Output the (X, Y) coordinate of the center of the cell containing the given text.  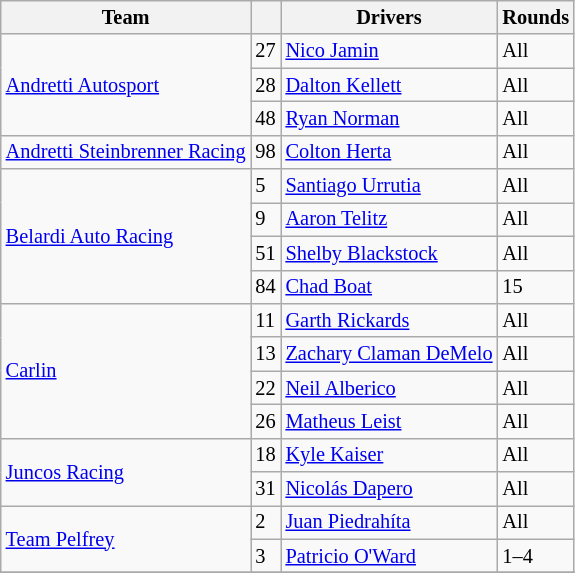
5 (265, 186)
Garth Rickards (390, 320)
Belardi Auto Racing (126, 236)
48 (265, 118)
Juan Piedrahíta (390, 522)
Shelby Blackstock (390, 253)
26 (265, 421)
Kyle Kaiser (390, 455)
9 (265, 219)
31 (265, 489)
Chad Boat (390, 287)
Aaron Telitz (390, 219)
Carlin (126, 370)
98 (265, 152)
11 (265, 320)
2 (265, 522)
18 (265, 455)
22 (265, 388)
51 (265, 253)
Juncos Racing (126, 472)
Ryan Norman (390, 118)
27 (265, 51)
Team (126, 17)
Drivers (390, 17)
Andretti Steinbrenner Racing (126, 152)
Andretti Autosport (126, 84)
Patricio O'Ward (390, 556)
Colton Herta (390, 152)
15 (536, 287)
84 (265, 287)
Santiago Urrutia (390, 186)
Matheus Leist (390, 421)
Team Pelfrey (126, 538)
1–4 (536, 556)
Neil Alberico (390, 388)
Nico Jamin (390, 51)
Dalton Kellett (390, 85)
Rounds (536, 17)
28 (265, 85)
Nicolás Dapero (390, 489)
Zachary Claman DeMelo (390, 354)
3 (265, 556)
13 (265, 354)
